Output the [x, y] coordinate of the center of the cell containing the given text.  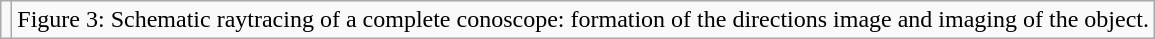
Figure 3: Schematic raytracing of a complete conoscope: formation of the directions image and imaging of the object. [584, 20]
